Return the [x, y] coordinate for the center point of the cell that contains the specified text.  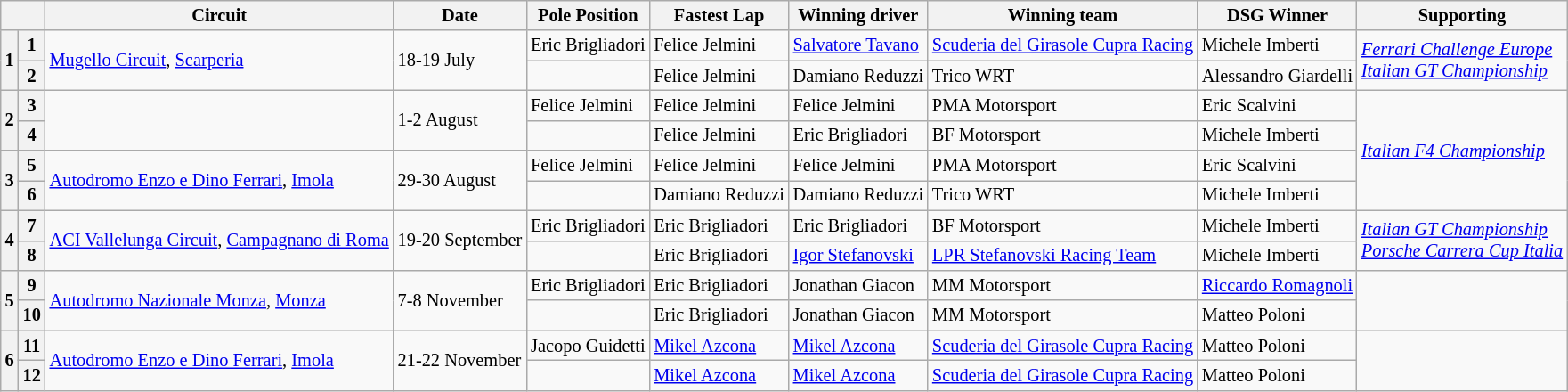
Alessandro Giardelli [1277, 76]
1-2 August [460, 119]
Winning driver [858, 15]
Ferrari Challenge EuropeItalian GT Championship [1462, 61]
Jacopo Guidetti [588, 346]
29-30 August [460, 180]
Salvatore Tavano [858, 45]
Date [460, 15]
Circuit [219, 15]
21-22 November [460, 360]
Pole Position [588, 15]
Fastest Lap [719, 15]
LPR Stefanovski Racing Team [1063, 256]
10 [32, 315]
7-8 November [460, 299]
Supporting [1462, 15]
ACI Vallelunga Circuit, Campagnano di Roma [219, 241]
12 [32, 375]
Riccardo Romagnoli [1277, 285]
8 [32, 256]
9 [32, 285]
7 [32, 225]
Igor Stefanovski [858, 256]
18-19 July [460, 61]
11 [32, 346]
Autodromo Nazionale Monza, Monza [219, 299]
Winning team [1063, 15]
Italian GT ChampionshipPorsche Carrera Cup Italia [1462, 241]
Mugello Circuit, Scarperia [219, 61]
Italian F4 Championship [1462, 150]
19-20 September [460, 241]
DSG Winner [1277, 15]
